Output the [X, Y] coordinate of the center of the cell containing the given text.  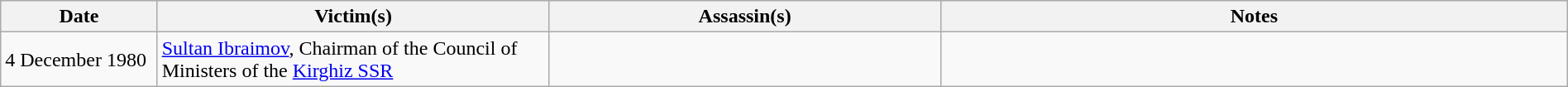
Notes [1254, 17]
Victim(s) [353, 17]
Assassin(s) [745, 17]
Sultan Ibraimov, Chairman of the Council of Ministers of the Kirghiz SSR [353, 60]
Date [79, 17]
4 December 1980 [79, 60]
